Return the [x, y] coordinate for the center point of the cell that contains the specified text.  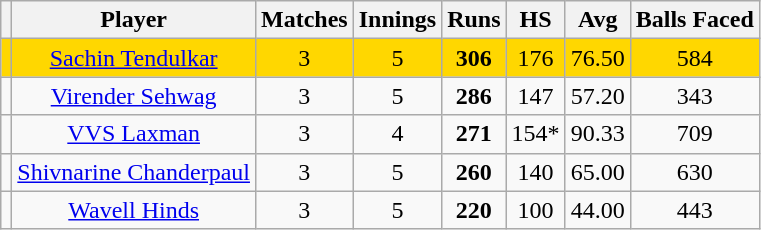
176 [536, 58]
4 [397, 134]
154* [536, 134]
HS [536, 20]
709 [694, 134]
Shivnarine Chanderpaul [134, 172]
220 [474, 210]
286 [474, 96]
630 [694, 172]
Balls Faced [694, 20]
57.20 [598, 96]
Innings [397, 20]
Avg [598, 20]
Sachin Tendulkar [134, 58]
65.00 [598, 172]
Virender Sehwag [134, 96]
443 [694, 210]
90.33 [598, 134]
44.00 [598, 210]
584 [694, 58]
Wavell Hinds [134, 210]
271 [474, 134]
260 [474, 172]
100 [536, 210]
Matches [304, 20]
343 [694, 96]
140 [536, 172]
147 [536, 96]
306 [474, 58]
VVS Laxman [134, 134]
76.50 [598, 58]
Runs [474, 20]
Player [134, 20]
